Determine the [X, Y] coordinate at the center of the cell enclosing the given text.  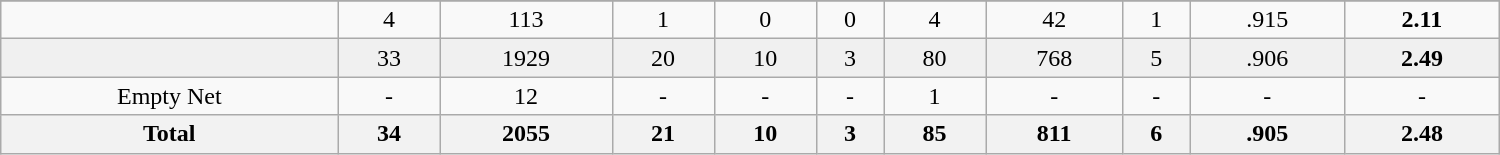
2.48 [1422, 134]
85 [935, 134]
Total [170, 134]
33 [389, 58]
2.11 [1422, 20]
34 [389, 134]
5 [1156, 58]
2055 [526, 134]
.906 [1268, 58]
12 [526, 96]
1929 [526, 58]
768 [1054, 58]
.905 [1268, 134]
Empty Net [170, 96]
21 [663, 134]
42 [1054, 20]
.915 [1268, 20]
20 [663, 58]
80 [935, 58]
2.49 [1422, 58]
113 [526, 20]
811 [1054, 134]
6 [1156, 134]
